Locate the cell with the specified text and output its [x, y] center coordinate. 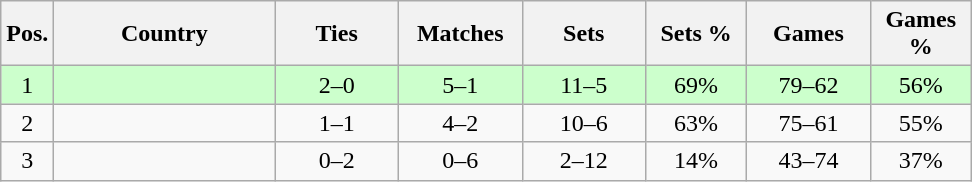
79–62 [809, 85]
4–2 [460, 123]
Matches [460, 34]
3 [28, 161]
0–6 [460, 161]
Sets [584, 34]
2 [28, 123]
1–1 [337, 123]
14% [696, 161]
5–1 [460, 85]
1 [28, 85]
43–74 [809, 161]
Country [164, 34]
11–5 [584, 85]
55% [920, 123]
Games % [920, 34]
2–12 [584, 161]
Ties [337, 34]
Games [809, 34]
Sets % [696, 34]
37% [920, 161]
0–2 [337, 161]
63% [696, 123]
2–0 [337, 85]
56% [920, 85]
75–61 [809, 123]
10–6 [584, 123]
Pos. [28, 34]
69% [696, 85]
